From the cell containing the given text, extract its center point as (x, y) coordinate. 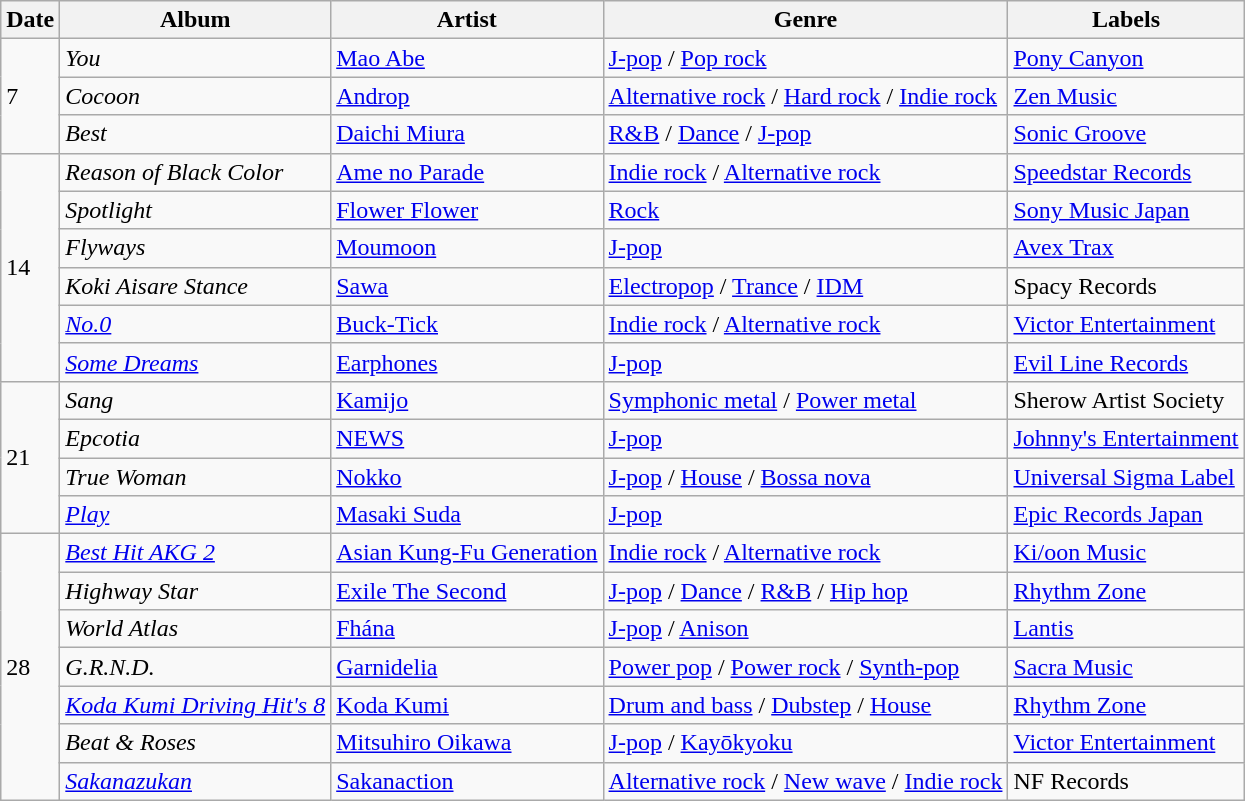
Avex Trax (1126, 248)
J-pop / House / Bossa nova (806, 477)
Sakanazukan (196, 781)
You (196, 58)
Ki/oon Music (1126, 553)
NF Records (1126, 781)
Alternative rock / Hard rock / Indie rock (806, 96)
Sawa (467, 286)
Kamijo (467, 400)
J-pop / Dance / R&B / Hip hop (806, 591)
Labels (1126, 20)
Daichi Miura (467, 134)
G.R.N.D. (196, 667)
Epcotia (196, 438)
Play (196, 515)
Garnidelia (467, 667)
Koki Aisare Stance (196, 286)
Mao Abe (467, 58)
7 (30, 96)
Flyways (196, 248)
Flower Flower (467, 210)
Koda Kumi (467, 705)
Cocoon (196, 96)
Alternative rock / New wave / Indie rock (806, 781)
Beat & Roses (196, 743)
Sacra Music (1126, 667)
Sonic Groove (1126, 134)
Earphones (467, 362)
Nokko (467, 477)
Masaki Suda (467, 515)
Some Dreams (196, 362)
28 (30, 667)
Sherow Artist Society (1126, 400)
Electropop / Trance / IDM (806, 286)
Rock (806, 210)
Spotlight (196, 210)
Sony Music Japan (1126, 210)
Pony Canyon (1126, 58)
R&B / Dance / J-pop (806, 134)
Koda Kumi Driving Hit's 8 (196, 705)
Mitsuhiro Oikawa (467, 743)
NEWS (467, 438)
No.0 (196, 324)
Best (196, 134)
J-pop / Kayōkyoku (806, 743)
J-pop / Pop rock (806, 58)
Power pop / Power rock / Synth-pop (806, 667)
Best Hit AKG 2 (196, 553)
Epic Records Japan (1126, 515)
J-pop / Anison (806, 629)
Date (30, 20)
Reason of Black Color (196, 172)
21 (30, 457)
Exile The Second (467, 591)
Lantis (1126, 629)
Fhána (467, 629)
Ame no Parade (467, 172)
Genre (806, 20)
Johnny's Entertainment (1126, 438)
Sakanaction (467, 781)
Asian Kung-Fu Generation (467, 553)
Symphonic metal / Power metal (806, 400)
Spacy Records (1126, 286)
World Atlas (196, 629)
Zen Music (1126, 96)
Highway Star (196, 591)
Album (196, 20)
Sang (196, 400)
Moumoon (467, 248)
Universal Sigma Label (1126, 477)
Evil Line Records (1126, 362)
14 (30, 267)
Speedstar Records (1126, 172)
Buck-Tick (467, 324)
Drum and bass / Dubstep / House (806, 705)
Artist (467, 20)
Androp (467, 96)
True Woman (196, 477)
